Scan for the cell matching the given text and deliver its [X, Y] coordinate at center. 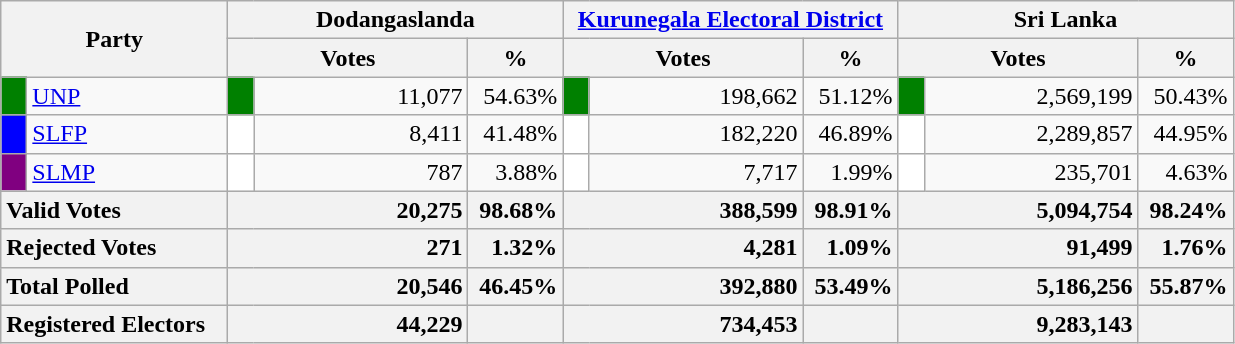
51.12% [850, 96]
Rejected Votes [114, 248]
392,880 [683, 286]
20,546 [348, 286]
1.76% [1186, 248]
44.95% [1186, 134]
2,569,199 [1031, 96]
9,283,143 [1018, 324]
SLFP [128, 134]
Total Polled [114, 286]
1.32% [516, 248]
5,094,754 [1018, 210]
235,701 [1031, 172]
787 [361, 172]
41.48% [516, 134]
2,289,857 [1031, 134]
46.45% [516, 286]
1.99% [850, 172]
8,411 [361, 134]
44,229 [348, 324]
Registered Electors [114, 324]
20,275 [348, 210]
Valid Votes [114, 210]
7,717 [696, 172]
55.87% [1186, 286]
11,077 [361, 96]
1.09% [850, 248]
53.49% [850, 286]
46.89% [850, 134]
50.43% [1186, 96]
182,220 [696, 134]
Sri Lanka [1066, 20]
198,662 [696, 96]
5,186,256 [1018, 286]
54.63% [516, 96]
91,499 [1018, 248]
4.63% [1186, 172]
98.91% [850, 210]
Kurunegala Electoral District [730, 20]
SLMP [128, 172]
734,453 [683, 324]
4,281 [683, 248]
Party [114, 39]
98.68% [516, 210]
Dodangaslanda [396, 20]
98.24% [1186, 210]
UNP [128, 96]
271 [348, 248]
388,599 [683, 210]
3.88% [516, 172]
